Capture the cell that displays the provided text and extract its [x, y] central coordinate. 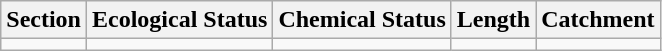
Section [44, 20]
Chemical Status [362, 20]
Ecological Status [179, 20]
Length [493, 20]
Catchment [598, 20]
